Return [x, y] of the center of cell containing provided text 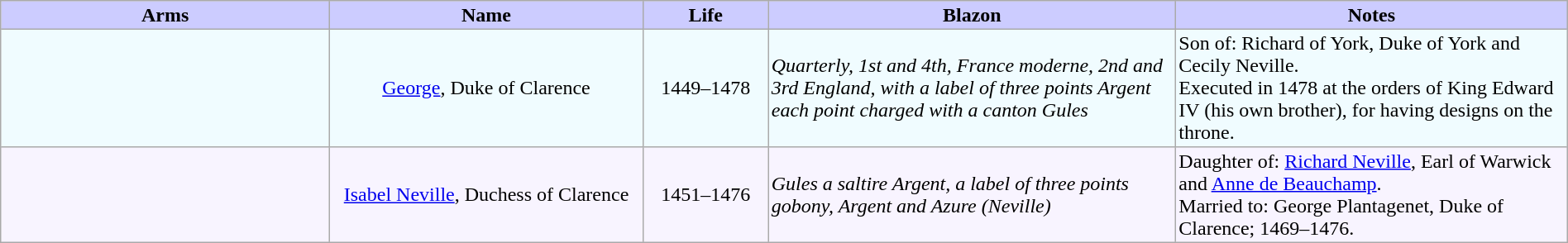
Blazon [973, 15]
Gules a saltire Argent, a label of three points gobony, Argent and Azure (Neville) [973, 195]
George, Duke of Clarence [486, 88]
Daughter of: Richard Neville, Earl of Warwick and Anne de Beauchamp.Married to: George Plantagenet, Duke of Clarence; 1469–1476. [1372, 195]
Life [705, 15]
Isabel Neville, Duchess of Clarence [486, 195]
1449–1478 [705, 88]
1451–1476 [705, 195]
Arms [165, 15]
Name [486, 15]
Notes [1372, 15]
Quarterly, 1st and 4th, France moderne, 2nd and 3rd England, with a label of three points Argent each point charged with a canton Gules [973, 88]
